Search for the cell housing the specified text and yield its (X, Y) center coordinate. 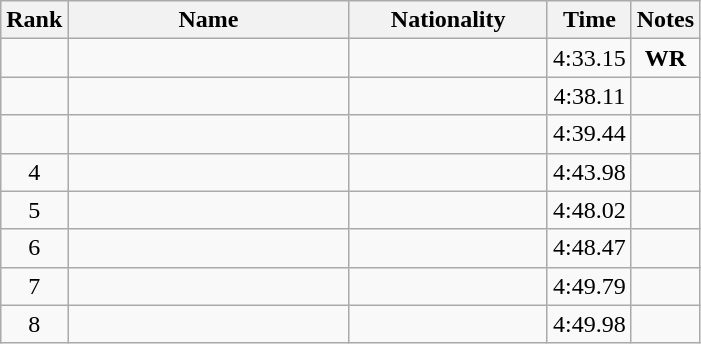
Notes (665, 20)
8 (34, 324)
4:49.79 (589, 286)
4 (34, 172)
4:49.98 (589, 324)
4:43.98 (589, 172)
4:48.47 (589, 248)
4:48.02 (589, 210)
Time (589, 20)
4:33.15 (589, 58)
7 (34, 286)
Name (208, 20)
Nationality (448, 20)
6 (34, 248)
5 (34, 210)
Rank (34, 20)
4:38.11 (589, 96)
4:39.44 (589, 134)
WR (665, 58)
